Return (X, Y) of the center of cell containing provided text 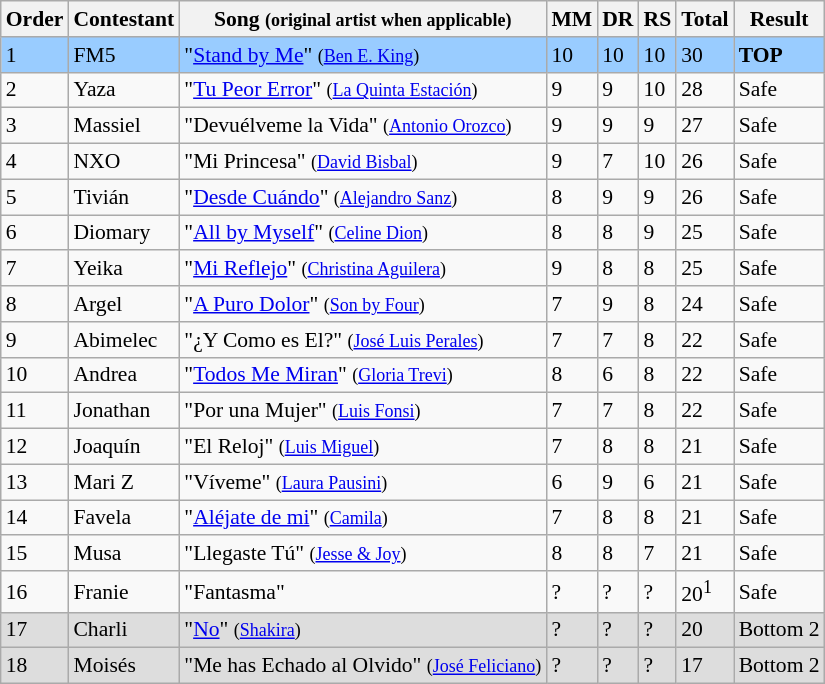
24 (704, 304)
Song (original artist when applicable) (362, 19)
Result (780, 19)
"Todos Me Miran" (Gloria Trevi) (362, 375)
14 (35, 518)
Jonathan (124, 411)
"Stand by Me" (Ben E. King) (362, 55)
NXO (124, 162)
"A Puro Dolor" (Son by Four) (362, 304)
"Aléjate de mi" (Camila) (362, 518)
Order (35, 19)
Andrea (124, 375)
Yaza (124, 90)
Musa (124, 554)
"Llegaste Tú" (Jesse & Joy) (362, 554)
27 (704, 126)
Charli (124, 630)
Argel (124, 304)
13 (35, 482)
2 (35, 90)
"Me has Echado al Olvido" (José Feliciano) (362, 666)
15 (35, 554)
Joaquín (124, 447)
5 (35, 197)
"Víveme" (Laura Pausini) (362, 482)
Contestant (124, 19)
"Mi Princesa" (David Bisbal) (362, 162)
Mari Z (124, 482)
Yeika (124, 269)
MM (572, 19)
16 (35, 592)
3 (35, 126)
Total (704, 19)
28 (704, 90)
4 (35, 162)
RS (658, 19)
Tivián (124, 197)
"Devuélveme la Vida" (Antonio Orozco) (362, 126)
"Por una Mujer" (Luis Fonsi) (362, 411)
30 (704, 55)
20 (704, 630)
Abimelec (124, 340)
12 (35, 447)
"Fantasma" (362, 592)
TOP (780, 55)
201 (704, 592)
Favela (124, 518)
1 (35, 55)
"Tu Peor Error" (La Quinta Estación) (362, 90)
"Desde Cuándo" (Alejandro Sanz) (362, 197)
DR (618, 19)
"El Reloj" (Luis Miguel) (362, 447)
Franie (124, 592)
Massiel (124, 126)
"All by Myself" (Celine Dion) (362, 233)
Diomary (124, 233)
18 (35, 666)
"¿Y Como es El?" (José Luis Perales) (362, 340)
11 (35, 411)
"No" (Shakira) (362, 630)
"Mi Reflejo" (Christina Aguilera) (362, 269)
FM5 (124, 55)
Moisés (124, 666)
